Scan for the cell matching the given text and deliver its [X, Y] coordinate at center. 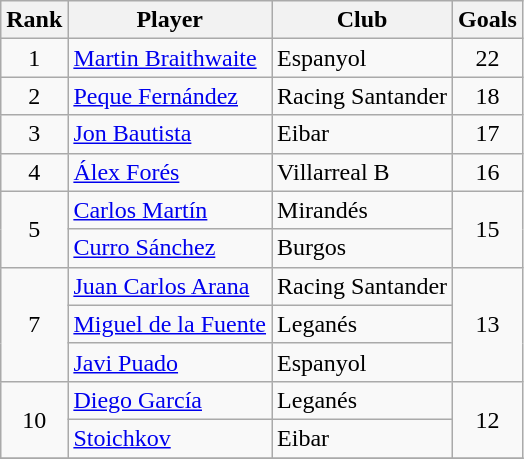
22 [488, 58]
Juan Carlos Arana [170, 286]
16 [488, 172]
Goals [488, 20]
12 [488, 419]
13 [488, 324]
Player [170, 20]
Miguel de la Fuente [170, 324]
17 [488, 134]
4 [34, 172]
3 [34, 134]
Rank [34, 20]
7 [34, 324]
5 [34, 229]
Stoichkov [170, 438]
Diego García [170, 400]
Club [362, 20]
2 [34, 96]
Javi Puado [170, 362]
15 [488, 229]
Burgos [362, 248]
Jon Bautista [170, 134]
10 [34, 419]
Álex Forés [170, 172]
18 [488, 96]
Martin Braithwaite [170, 58]
Carlos Martín [170, 210]
Villarreal B [362, 172]
Mirandés [362, 210]
Curro Sánchez [170, 248]
1 [34, 58]
Peque Fernández [170, 96]
